Return (x, y) of the center of cell containing provided text 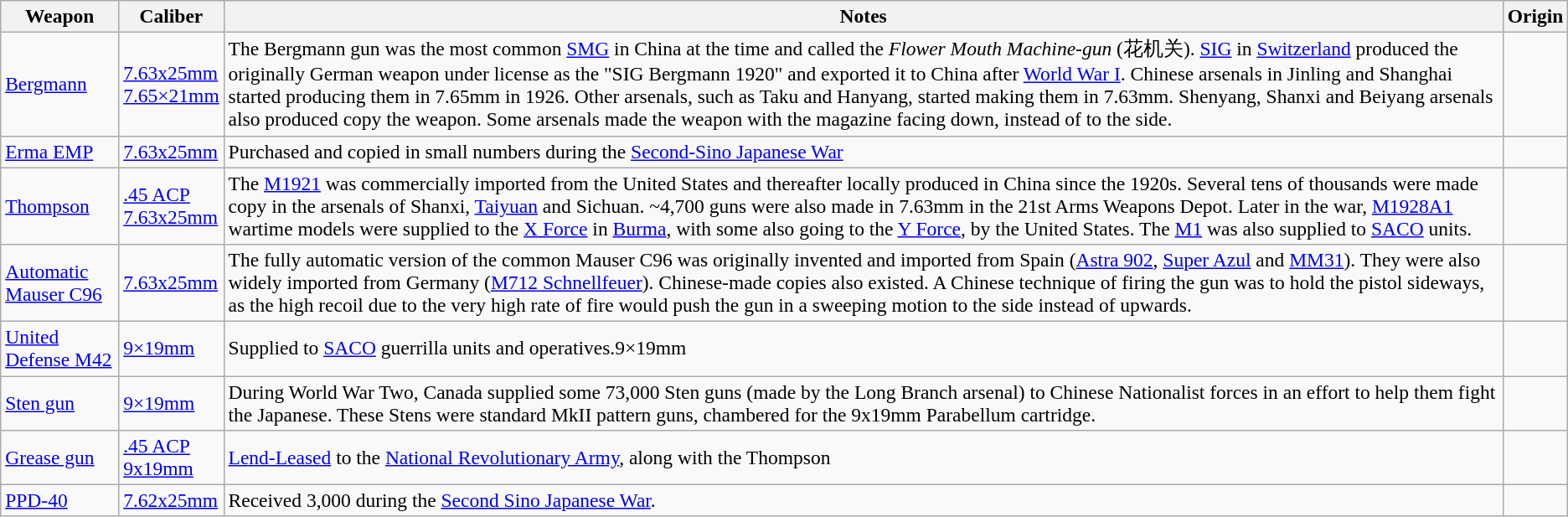
Origin (1535, 16)
Purchased and copied in small numbers during the Second-Sino Japanese War (863, 152)
PPD-40 (60, 500)
Erma EMP (60, 152)
Notes (863, 16)
Grease gun (60, 458)
Lend-Leased to the National Revolutionary Army, along with the Thompson (863, 458)
Thompson (60, 206)
Bergmann (60, 84)
United Defense M42 (60, 349)
Automatic Mauser C96 (60, 282)
Sten gun (60, 402)
Supplied to SACO guerrilla units and operatives.9×19mm (863, 349)
Caliber (171, 16)
.45 ACP7.63x25mm (171, 206)
7.63x25mm7.65×21mm (171, 84)
7.62x25mm (171, 500)
Received 3,000 during the Second Sino Japanese War. (863, 500)
.45 ACP9x19mm (171, 458)
Weapon (60, 16)
